Identify which cell holds the provided text, then report its (x, y) central coordinate. 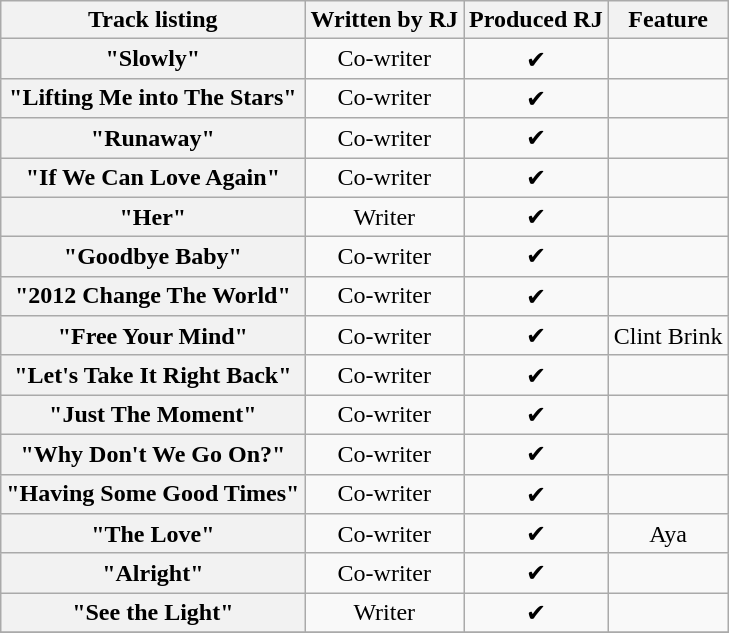
Written by RJ (384, 20)
Aya (668, 534)
"Her" (153, 217)
Feature (668, 20)
"Just The Moment" (153, 415)
"Why Don't We Go On?" (153, 454)
Track listing (153, 20)
"Having Some Good Times" (153, 494)
"Alright" (153, 573)
Clint Brink (668, 336)
"2012 Change The World" (153, 296)
"See the Light" (153, 613)
"If We Can Love Again" (153, 178)
Produced RJ (536, 20)
"Goodbye Baby" (153, 257)
"Runaway" (153, 138)
"Let's Take It Right Back" (153, 375)
"The Love" (153, 534)
"Lifting Me into The Stars" (153, 98)
"Free Your Mind" (153, 336)
"Slowly" (153, 59)
